Output the [X, Y] coordinate of the center of the cell containing the given text.  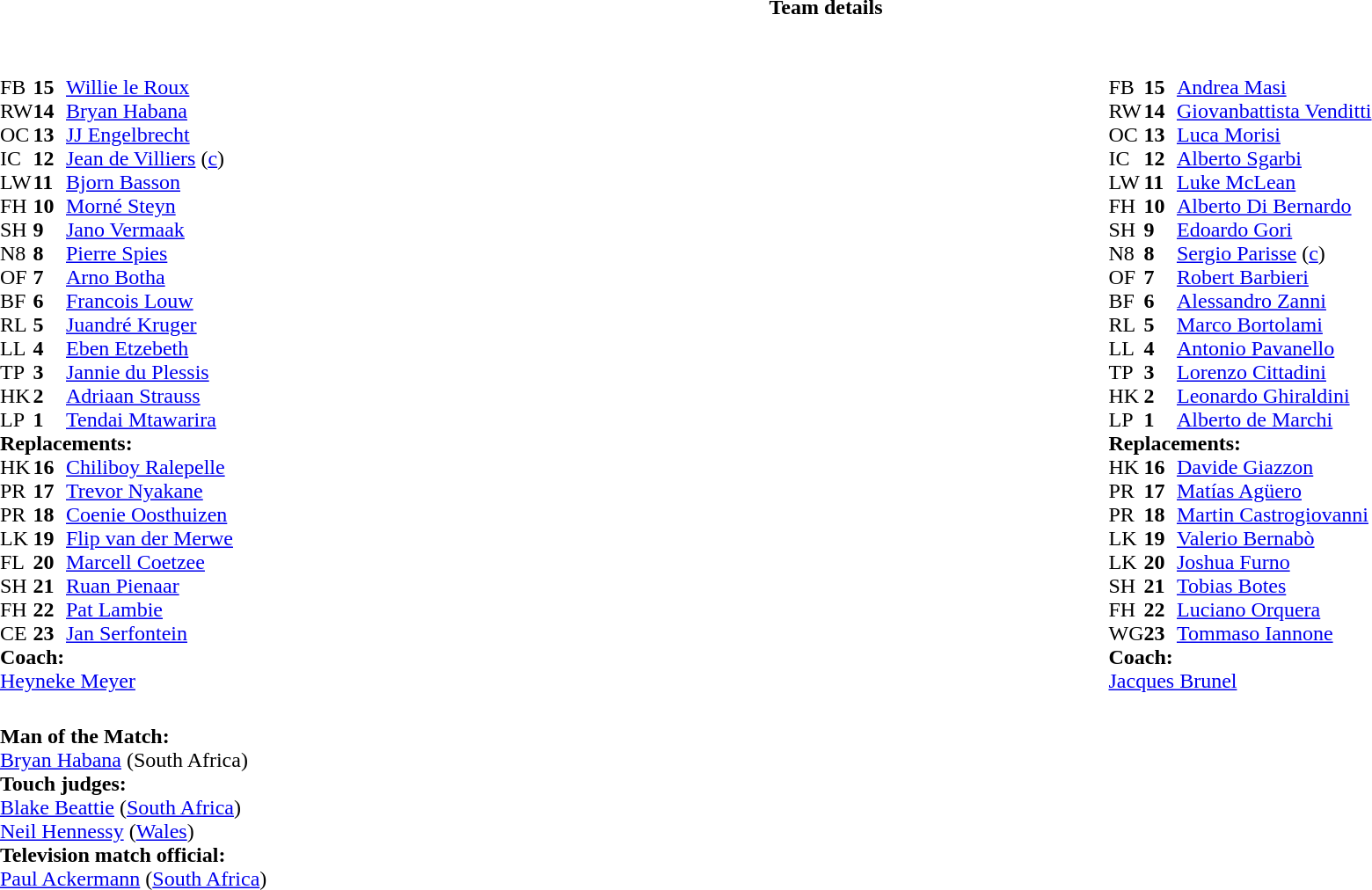
Arno Botha [150, 278]
Jano Vermaak [150, 230]
FL [17, 563]
Jacques Brunel [1240, 681]
WG [1126, 633]
Bjorn Basson [150, 183]
Antonio Pavanello [1274, 348]
Luciano Orquera [1274, 610]
Willie le Roux [150, 88]
Leonardo Ghiraldini [1274, 396]
Pat Lambie [150, 610]
Valerio Bernabò [1274, 538]
Tobias Botes [1274, 586]
Davide Giazzon [1274, 468]
Adriaan Strauss [150, 396]
Jan Serfontein [150, 633]
Alberto Sgarbi [1274, 158]
Andrea Masi [1274, 88]
Alberto Di Bernardo [1274, 206]
Flip van der Merwe [150, 538]
Joshua Furno [1274, 563]
Eben Etzebeth [150, 348]
CE [17, 633]
Lorenzo Cittadini [1274, 373]
Tommaso Iannone [1274, 633]
JJ Engelbrecht [150, 135]
Tendai Mtawarira [150, 420]
Matías Agüero [1274, 491]
Marco Bortolami [1274, 325]
Ruan Pienaar [150, 586]
Alessandro Zanni [1274, 301]
Luca Morisi [1274, 135]
Alberto de Marchi [1274, 420]
Pierre Spies [150, 253]
Robert Barbieri [1274, 278]
Luke McLean [1274, 183]
Edoardo Gori [1274, 230]
Bryan Habana [150, 111]
Coenie Oosthuizen [150, 515]
Juandré Kruger [150, 325]
Marcell Coetzee [150, 563]
Sergio Parisse (c) [1274, 253]
Giovanbattista Venditti [1274, 111]
Francois Louw [150, 301]
Morné Steyn [150, 206]
Trevor Nyakane [150, 491]
Jean de Villiers (c) [150, 158]
Chiliboy Ralepelle [150, 468]
Heyneke Meyer [116, 681]
Martin Castrogiovanni [1274, 515]
Jannie du Plessis [150, 373]
